Identify which cell holds the provided text, then report its [X, Y] central coordinate. 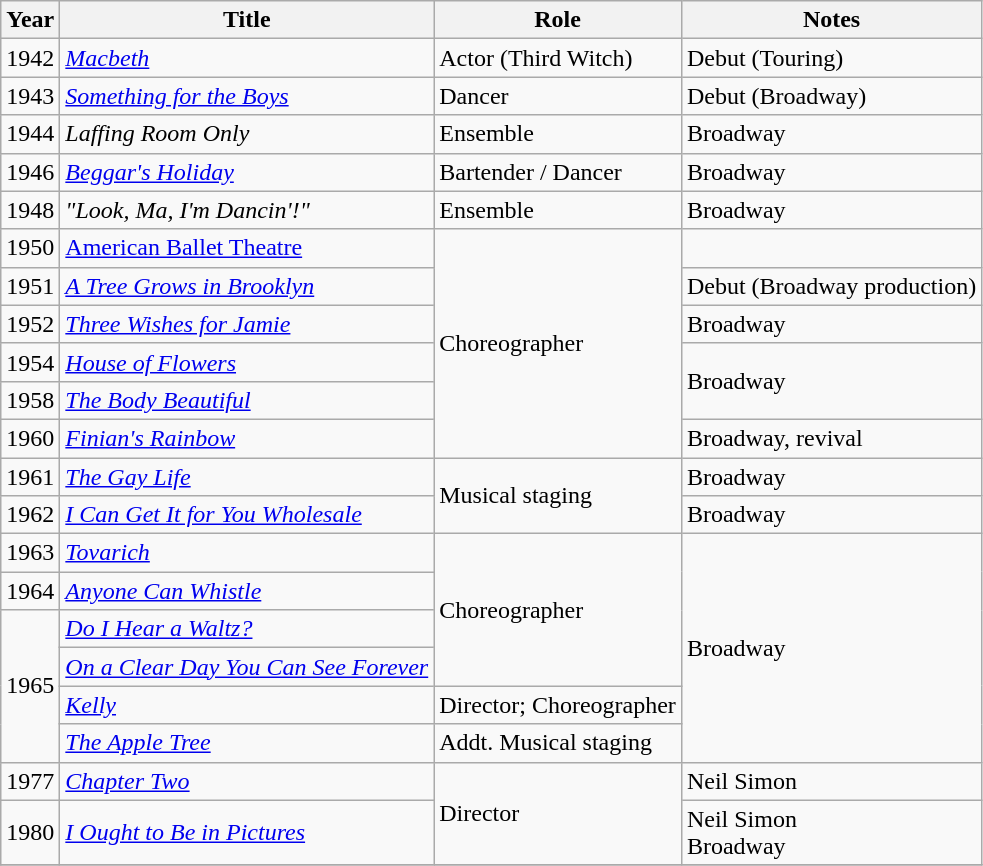
1942 [30, 58]
I Ought to Be in Pictures [247, 832]
1980 [30, 832]
Role [558, 20]
I Can Get It for You Wholesale [247, 515]
American Ballet Theatre [247, 248]
1951 [30, 286]
Three Wishes for Jamie [247, 324]
Debut (Broadway) [831, 96]
Macbeth [247, 58]
Beggar's Holiday [247, 172]
1960 [30, 438]
Bartender / Dancer [558, 172]
1952 [30, 324]
Dancer [558, 96]
Debut (Touring) [831, 58]
1954 [30, 362]
Musical staging [558, 496]
Anyone Can Whistle [247, 591]
1944 [30, 134]
1958 [30, 400]
Debut (Broadway production) [831, 286]
"Look, Ma, I'm Dancin'!" [247, 210]
1965 [30, 686]
Director [558, 814]
A Tree Grows in Brooklyn [247, 286]
Actor (Third Witch) [558, 58]
1943 [30, 96]
Chapter Two [247, 781]
On a Clear Day You Can See Forever [247, 667]
The Gay Life [247, 477]
1948 [30, 210]
Something for the Boys [247, 96]
Year [30, 20]
1977 [30, 781]
Addt. Musical staging [558, 743]
Tovarich [247, 553]
Broadway, revival [831, 438]
Director; Choreographer [558, 705]
House of Flowers [247, 362]
1963 [30, 553]
Finian's Rainbow [247, 438]
1964 [30, 591]
Notes [831, 20]
Do I Hear a Waltz? [247, 629]
1946 [30, 172]
1962 [30, 515]
Neil SimonBroadway [831, 832]
Neil Simon [831, 781]
Laffing Room Only [247, 134]
Title [247, 20]
1950 [30, 248]
The Apple Tree [247, 743]
Kelly [247, 705]
The Body Beautiful [247, 400]
1961 [30, 477]
